Provide the [X, Y] coordinate of the cell's center where the given text is located.  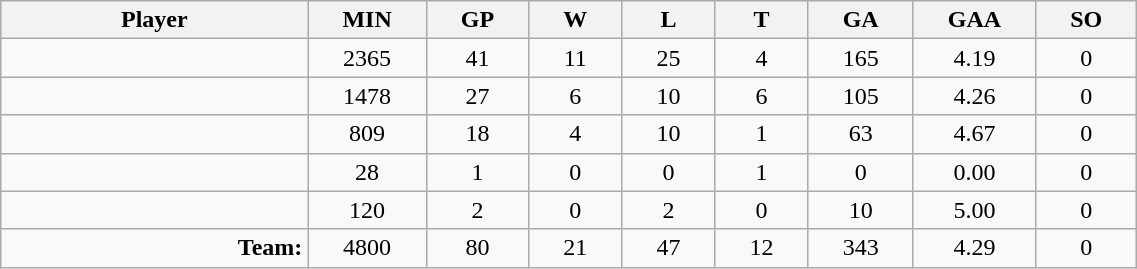
12 [762, 248]
809 [367, 134]
47 [668, 248]
GP [477, 20]
25 [668, 58]
1478 [367, 96]
21 [576, 248]
2365 [367, 58]
27 [477, 96]
L [668, 20]
4.29 [974, 248]
T [762, 20]
Player [154, 20]
4.67 [974, 134]
GA [860, 20]
80 [477, 248]
SO [1086, 20]
343 [860, 248]
4800 [367, 248]
11 [576, 58]
W [576, 20]
28 [367, 172]
105 [860, 96]
5.00 [974, 210]
120 [367, 210]
63 [860, 134]
165 [860, 58]
GAA [974, 20]
Team: [154, 248]
4.19 [974, 58]
0.00 [974, 172]
41 [477, 58]
4.26 [974, 96]
18 [477, 134]
MIN [367, 20]
